Pinpoint the cell where the given text exists, returning its [x, y] midpoint coordinate. 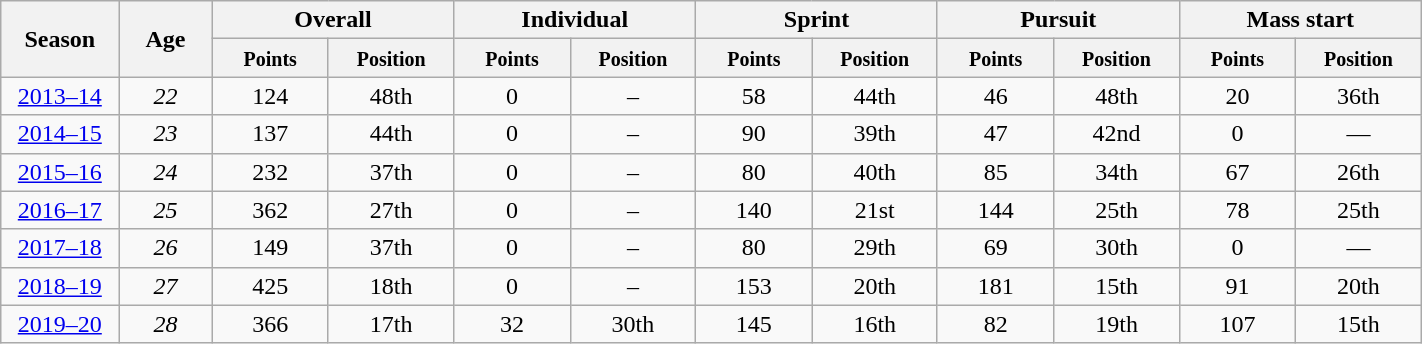
27th [390, 210]
Overall [333, 20]
26 [166, 248]
Sprint [817, 20]
Mass start [1300, 20]
Age [166, 39]
Individual [575, 20]
137 [270, 134]
29th [874, 248]
2014–15 [60, 134]
Pursuit [1058, 20]
17th [390, 324]
78 [1237, 210]
36th [1359, 96]
34th [1116, 172]
46 [995, 96]
23 [166, 134]
107 [1237, 324]
18th [390, 286]
40th [874, 172]
58 [754, 96]
22 [166, 96]
124 [270, 96]
91 [1237, 286]
153 [754, 286]
39th [874, 134]
28 [166, 324]
140 [754, 210]
232 [270, 172]
47 [995, 134]
27 [166, 286]
362 [270, 210]
20 [1237, 96]
144 [995, 210]
16th [874, 324]
2013–14 [60, 96]
145 [754, 324]
26th [1359, 172]
425 [270, 286]
82 [995, 324]
32 [512, 324]
149 [270, 248]
90 [754, 134]
19th [1116, 324]
24 [166, 172]
21st [874, 210]
69 [995, 248]
2016–17 [60, 210]
2019–20 [60, 324]
2015–16 [60, 172]
2017–18 [60, 248]
85 [995, 172]
2018–19 [60, 286]
42nd [1116, 134]
67 [1237, 172]
181 [995, 286]
Season [60, 39]
25 [166, 210]
366 [270, 324]
